Return (x, y) of the center of cell containing provided text 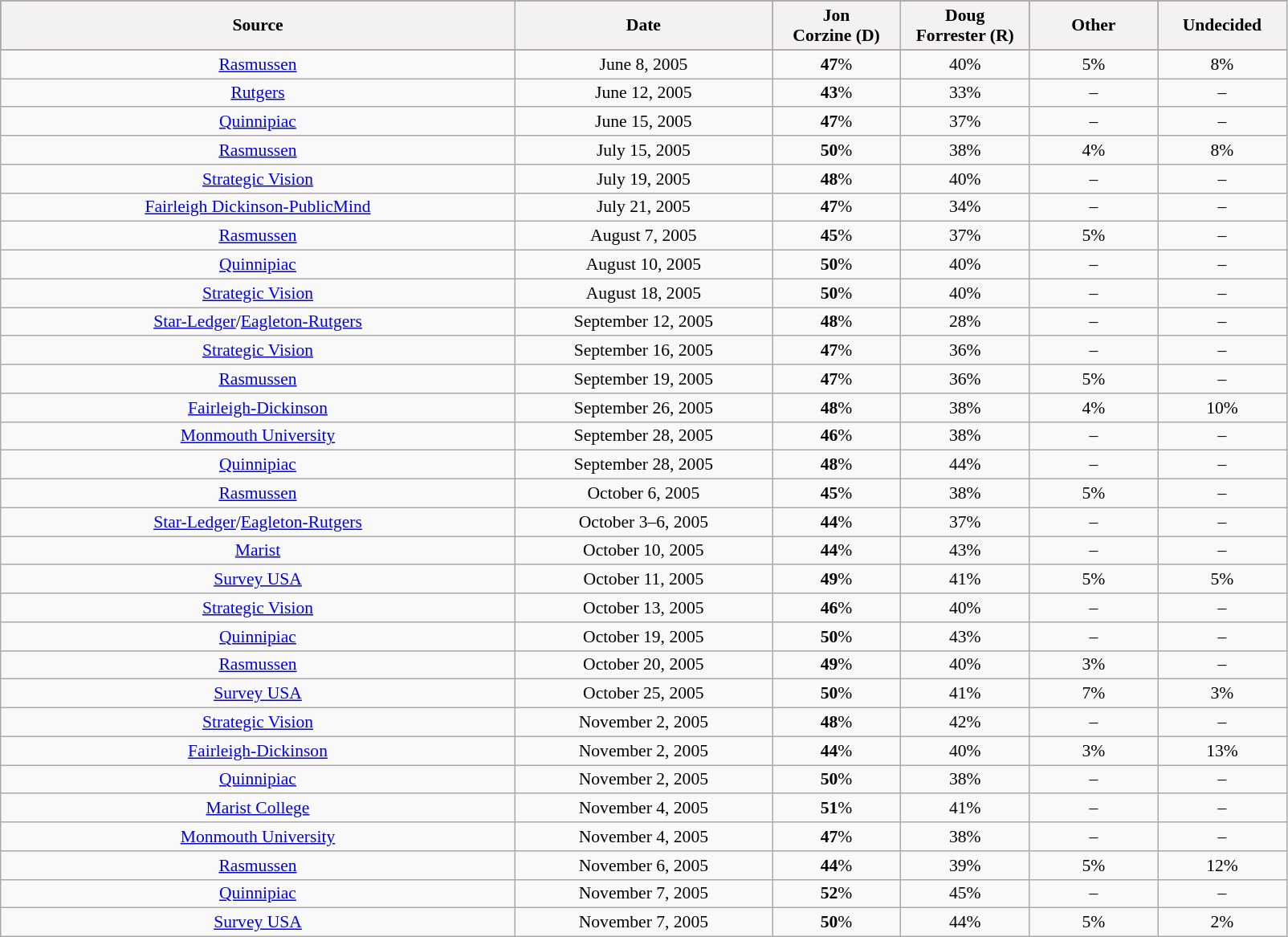
August 18, 2005 (643, 293)
June 8, 2005 (643, 64)
July 19, 2005 (643, 179)
34% (965, 207)
51% (837, 809)
Marist (258, 551)
September 26, 2005 (643, 408)
DougForrester (R) (965, 26)
October 6, 2005 (643, 494)
Source (258, 26)
November 6, 2005 (643, 866)
JonCorzine (D) (837, 26)
7% (1094, 694)
Undecided (1222, 26)
October 11, 2005 (643, 580)
July 15, 2005 (643, 150)
2% (1222, 923)
June 12, 2005 (643, 93)
September 19, 2005 (643, 379)
10% (1222, 408)
Fairleigh Dickinson-PublicMind (258, 207)
42% (965, 723)
28% (965, 322)
13% (1222, 751)
39% (965, 866)
Rutgers (258, 93)
Other (1094, 26)
July 21, 2005 (643, 207)
September 16, 2005 (643, 351)
October 10, 2005 (643, 551)
August 10, 2005 (643, 265)
October 3–6, 2005 (643, 522)
52% (837, 894)
Marist College (258, 809)
12% (1222, 866)
September 12, 2005 (643, 322)
August 7, 2005 (643, 236)
33% (965, 93)
June 15, 2005 (643, 122)
Date (643, 26)
October 13, 2005 (643, 608)
October 25, 2005 (643, 694)
October 19, 2005 (643, 637)
October 20, 2005 (643, 665)
